Return (x, y) of the center of cell containing provided text 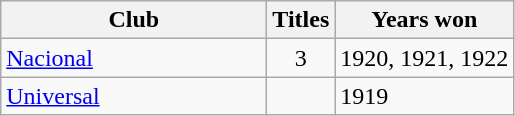
Years won (424, 20)
3 (301, 58)
1920, 1921, 1922 (424, 58)
1919 (424, 96)
Universal (134, 96)
Club (134, 20)
Titles (301, 20)
Nacional (134, 58)
